Provide the (X, Y) coordinate of the cell's center where the given text is located.  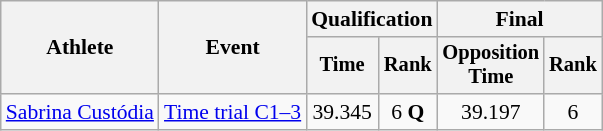
Qualification (372, 19)
Final (520, 19)
OppositionTime (492, 66)
6 Q (408, 112)
Sabrina Custódia (80, 112)
Athlete (80, 48)
39.345 (342, 112)
6 (573, 112)
Time (342, 66)
Event (232, 48)
Time trial C1–3 (232, 112)
39.197 (492, 112)
